Scan for the cell matching the given text and deliver its [x, y] coordinate at center. 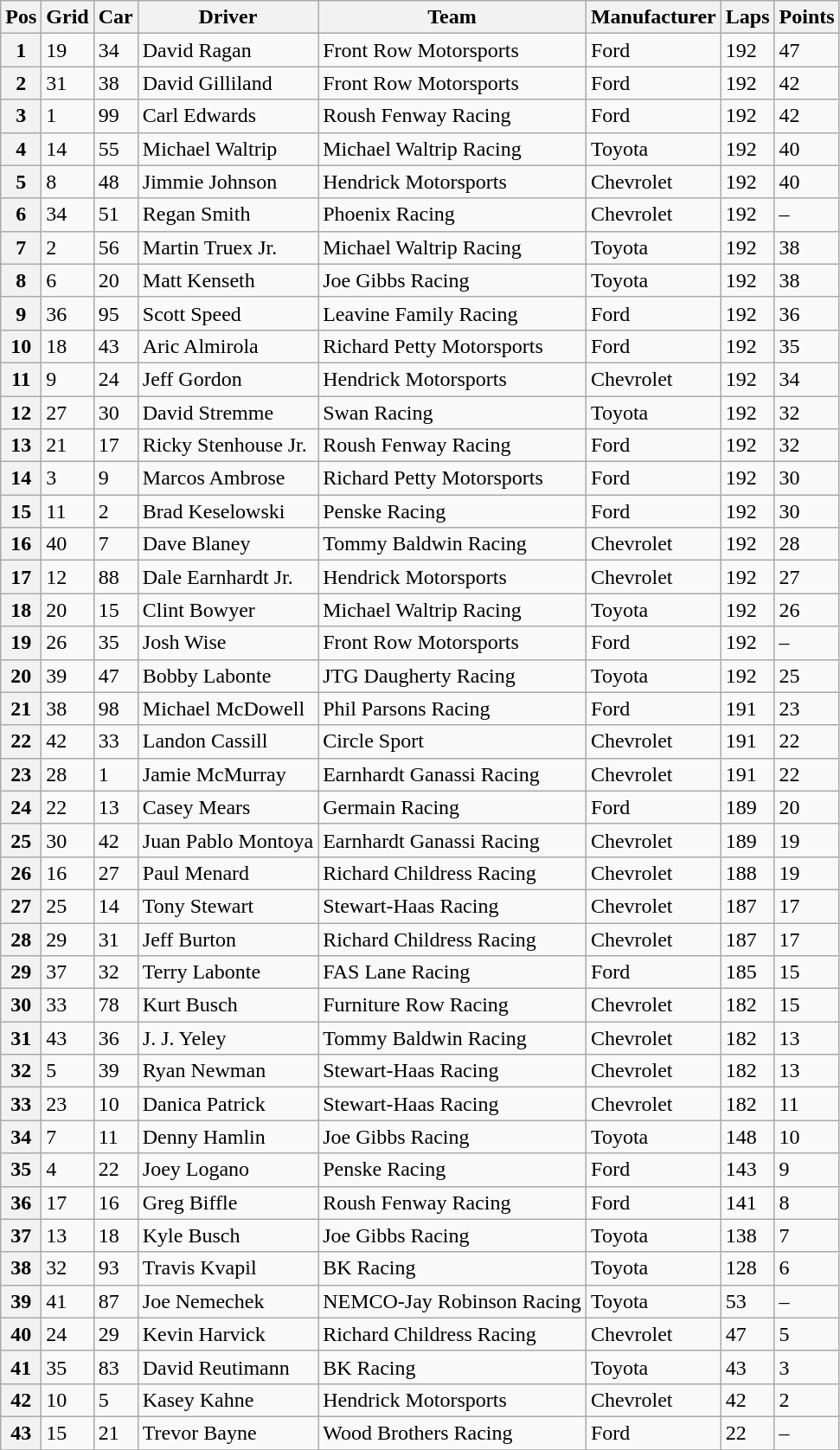
Phil Parsons Racing [452, 709]
Pos [21, 17]
Kyle Busch [228, 1235]
Jamie McMurray [228, 774]
55 [116, 149]
NEMCO-Jay Robinson Racing [452, 1301]
Grid [67, 17]
Carl Edwards [228, 116]
JTG Daugherty Racing [452, 676]
Dale Earnhardt Jr. [228, 577]
83 [116, 1367]
Brad Keselowski [228, 511]
148 [747, 1137]
Paul Menard [228, 873]
Joe Nemechek [228, 1301]
Jimmie Johnson [228, 182]
53 [747, 1301]
Swan Racing [452, 413]
Juan Pablo Montoya [228, 840]
Matt Kenseth [228, 280]
Wood Brothers Racing [452, 1433]
Ricky Stenhouse Jr. [228, 446]
J. J. Yeley [228, 1038]
Ryan Newman [228, 1071]
Germain Racing [452, 807]
David Gilliland [228, 83]
Michael Waltrip [228, 149]
Manufacturer [653, 17]
Joey Logano [228, 1170]
141 [747, 1203]
Aric Almirola [228, 346]
Jeff Burton [228, 939]
48 [116, 182]
Travis Kvapil [228, 1268]
David Stremme [228, 413]
Trevor Bayne [228, 1433]
Marcos Ambrose [228, 478]
Martin Truex Jr. [228, 247]
Jeff Gordon [228, 379]
Kevin Harvick [228, 1334]
87 [116, 1301]
Denny Hamlin [228, 1137]
Laps [747, 17]
Kasey Kahne [228, 1400]
185 [747, 972]
51 [116, 215]
Greg Biffle [228, 1203]
Kurt Busch [228, 1005]
Leavine Family Racing [452, 313]
Team [452, 17]
78 [116, 1005]
Points [806, 17]
Furniture Row Racing [452, 1005]
93 [116, 1268]
56 [116, 247]
Tony Stewart [228, 906]
98 [116, 709]
Josh Wise [228, 643]
Regan Smith [228, 215]
Terry Labonte [228, 972]
188 [747, 873]
143 [747, 1170]
Scott Speed [228, 313]
Michael McDowell [228, 709]
128 [747, 1268]
Danica Patrick [228, 1104]
99 [116, 116]
Car [116, 17]
Bobby Labonte [228, 676]
Casey Mears [228, 807]
FAS Lane Racing [452, 972]
David Reutimann [228, 1367]
Clint Bowyer [228, 610]
88 [116, 577]
Phoenix Racing [452, 215]
95 [116, 313]
David Ragan [228, 50]
138 [747, 1235]
Landon Cassill [228, 741]
Circle Sport [452, 741]
Dave Blaney [228, 544]
Driver [228, 17]
